Provide the [X, Y] coordinate of the cell's center where the given text is located.  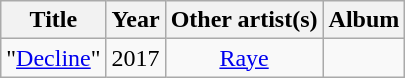
"Decline" [54, 58]
Year [136, 20]
2017 [136, 58]
Album [364, 20]
Raye [244, 58]
Other artist(s) [244, 20]
Title [54, 20]
